Search for the cell housing the specified text and yield its (X, Y) center coordinate. 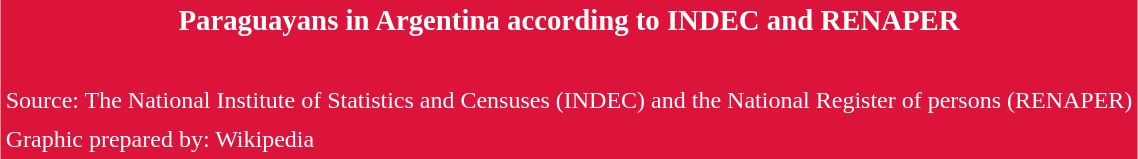
Source: The National Institute of Statistics and Censuses (INDEC) and the National Register of persons (RENAPER) (569, 99)
Graphic prepared by: Wikipedia (569, 138)
Paraguayans in Argentina according to INDEC and RENAPER (569, 21)
